Provide the (x, y) coordinate of the cell's center where the given text is located.  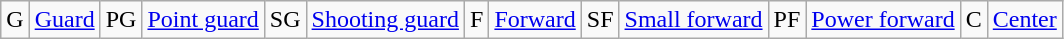
Center (1024, 20)
SG (285, 20)
Forward (535, 20)
Power forward (883, 20)
Shooting guard (385, 20)
C (974, 20)
F (476, 20)
PF (787, 20)
PG (121, 20)
G (15, 20)
Guard (64, 20)
Point guard (203, 20)
Small forward (694, 20)
SF (600, 20)
